Identify which cell holds the provided text, then report its (x, y) central coordinate. 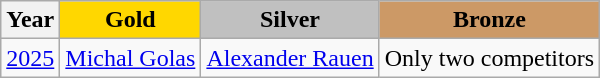
Year (30, 20)
Only two competitors (489, 58)
2025 (30, 58)
Silver (290, 20)
Michal Golas (130, 58)
Bronze (489, 20)
Alexander Rauen (290, 58)
Gold (130, 20)
